From the cell containing the given text, extract its center point as [x, y] coordinate. 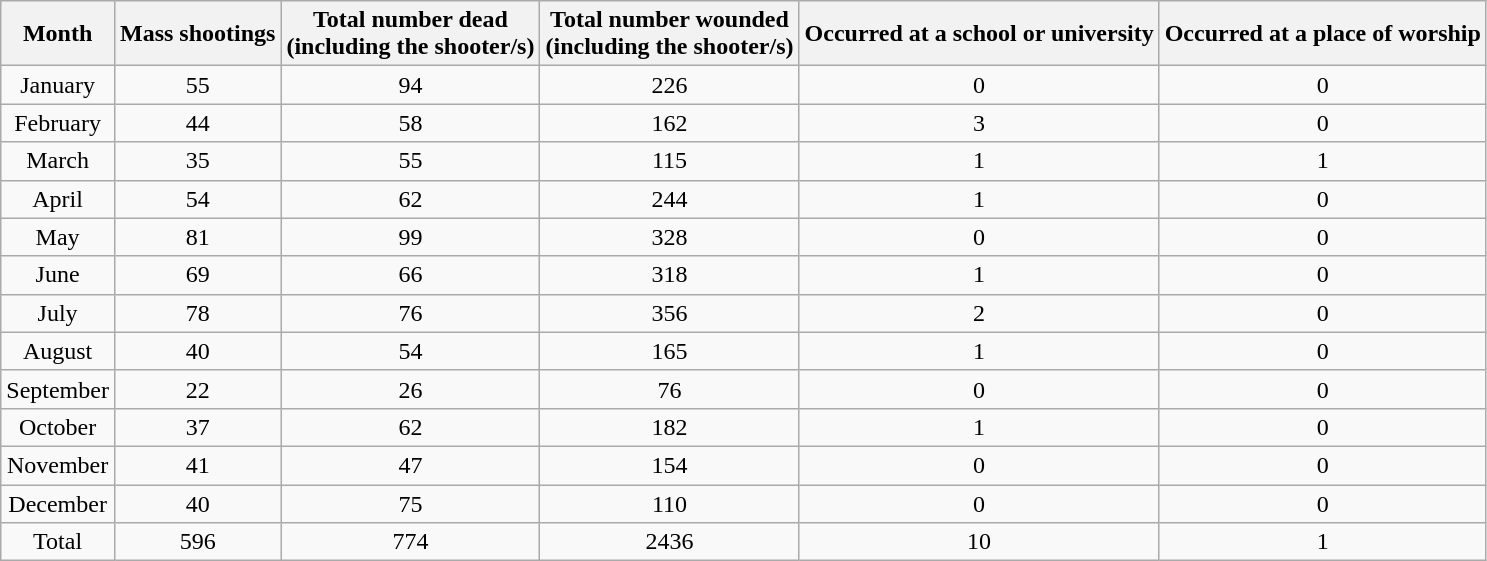
318 [670, 275]
Total [58, 542]
Occurred at a school or university [979, 34]
596 [197, 542]
2436 [670, 542]
44 [197, 123]
August [58, 351]
3 [979, 123]
2 [979, 313]
81 [197, 237]
41 [197, 465]
Total number wounded(including the shooter/s) [670, 34]
115 [670, 161]
Month [58, 34]
94 [410, 85]
Mass shootings [197, 34]
110 [670, 503]
December [58, 503]
99 [410, 237]
774 [410, 542]
February [58, 123]
November [58, 465]
10 [979, 542]
Occurred at a place of worship [1322, 34]
Total number dead(including the shooter/s) [410, 34]
75 [410, 503]
356 [670, 313]
58 [410, 123]
June [58, 275]
January [58, 85]
47 [410, 465]
September [58, 389]
May [58, 237]
182 [670, 427]
165 [670, 351]
154 [670, 465]
22 [197, 389]
37 [197, 427]
162 [670, 123]
April [58, 199]
October [58, 427]
July [58, 313]
35 [197, 161]
March [58, 161]
78 [197, 313]
244 [670, 199]
226 [670, 85]
66 [410, 275]
26 [410, 389]
328 [670, 237]
69 [197, 275]
